Return the [x, y] coordinate for the center point of the cell that contains the specified text.  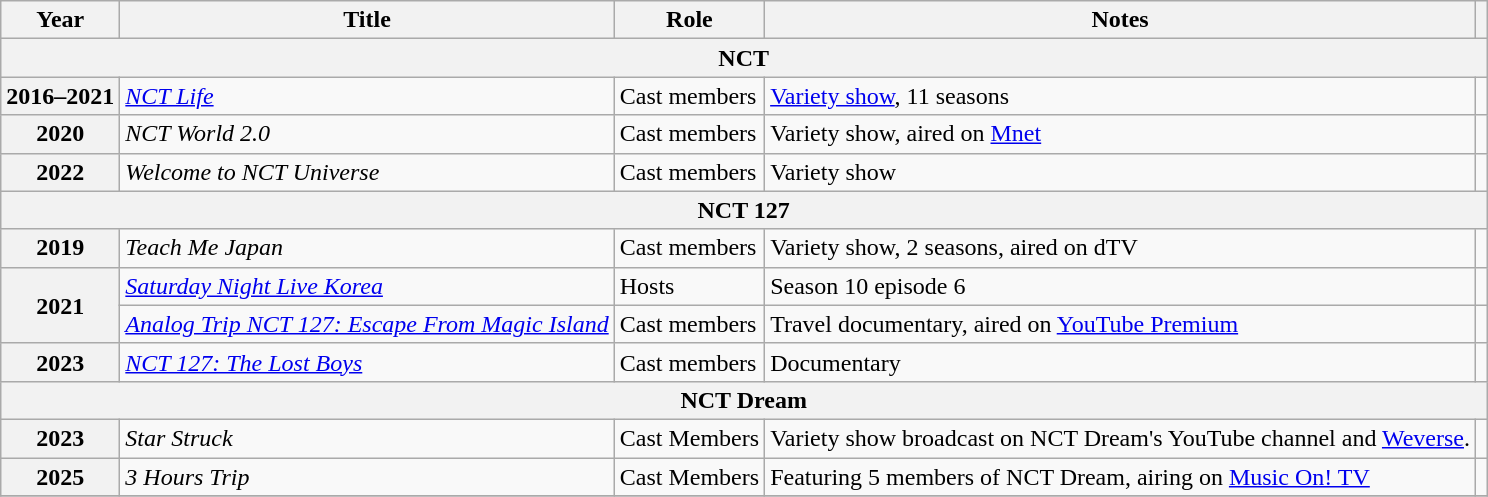
Welcome to NCT Universe [367, 172]
Documentary [1120, 362]
3 Hours Trip [367, 477]
Season 10 episode 6 [1120, 286]
2021 [60, 305]
2025 [60, 477]
NCT 127 [744, 210]
2020 [60, 134]
Role [689, 20]
Variety show broadcast on NCT Dream's YouTube channel and Weverse. [1120, 438]
Saturday Night Live Korea [367, 286]
2022 [60, 172]
Hosts [689, 286]
Variety show [1120, 172]
NCT World 2.0 [367, 134]
NCT [744, 58]
Year [60, 20]
Travel documentary, aired on YouTube Premium [1120, 324]
Star Struck [367, 438]
Title [367, 20]
Variety show, 11 seasons [1120, 96]
NCT 127: The Lost Boys [367, 362]
Analog Trip NCT 127: Escape From Magic Island [367, 324]
Variety show, 2 seasons, aired on dTV [1120, 248]
Variety show, aired on Mnet [1120, 134]
NCT Dream [744, 400]
Notes [1120, 20]
2016–2021 [60, 96]
NCT Life [367, 96]
Teach Me Japan [367, 248]
2019 [60, 248]
Featuring 5 members of NCT Dream, airing on Music On! TV [1120, 477]
